Extract the [X, Y] coordinate from the center of the cell holding the provided text.  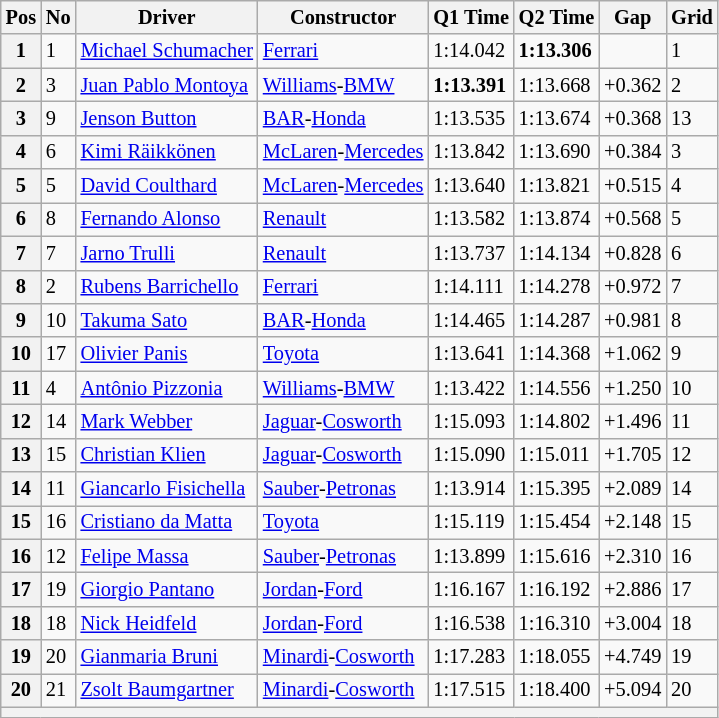
+5.094 [632, 690]
1:14.134 [556, 253]
1:13.391 [470, 85]
Nick Heidfeld [167, 623]
+1.705 [632, 455]
+4.749 [632, 657]
+2.886 [632, 589]
Zsolt Baumgartner [167, 690]
1:15.090 [470, 455]
1:13.674 [556, 118]
1:14.802 [556, 421]
1:16.310 [556, 623]
Jenson Button [167, 118]
Cristiano da Matta [167, 522]
+2.089 [632, 489]
Gianmaria Bruni [167, 657]
1:16.538 [470, 623]
1:13.668 [556, 85]
1:13.821 [556, 186]
Giancarlo Fisichella [167, 489]
+2.148 [632, 522]
1:16.192 [556, 589]
1:14.278 [556, 287]
+1.496 [632, 421]
Driver [167, 17]
1:13.914 [470, 489]
1:17.515 [470, 690]
1:14.287 [556, 320]
Pos [21, 17]
Jarno Trulli [167, 253]
1:14.556 [556, 388]
Mark Webber [167, 421]
1:15.454 [556, 522]
Kimi Räikkönen [167, 152]
Olivier Panis [167, 354]
+0.972 [632, 287]
Christian Klien [167, 455]
1:13.535 [470, 118]
+0.568 [632, 219]
Antônio Pizzonia [167, 388]
Q2 Time [556, 17]
Juan Pablo Montoya [167, 85]
1:13.422 [470, 388]
1:13.690 [556, 152]
+0.828 [632, 253]
21 [58, 690]
1:13.306 [556, 51]
Rubens Barrichello [167, 287]
David Coulthard [167, 186]
1:13.737 [470, 253]
Giorgio Pantano [167, 589]
Q1 Time [470, 17]
+3.004 [632, 623]
1:13.842 [470, 152]
Felipe Massa [167, 556]
+0.362 [632, 85]
1:15.093 [470, 421]
1:14.111 [470, 287]
1:13.640 [470, 186]
+0.981 [632, 320]
1:15.395 [556, 489]
1:14.465 [470, 320]
Gap [632, 17]
1:15.616 [556, 556]
+1.062 [632, 354]
1:15.119 [470, 522]
1:17.283 [470, 657]
1:13.899 [470, 556]
1:14.042 [470, 51]
+2.310 [632, 556]
1:14.368 [556, 354]
Takuma Sato [167, 320]
+0.515 [632, 186]
1:15.011 [556, 455]
+1.250 [632, 388]
Fernando Alonso [167, 219]
1:16.167 [470, 589]
Constructor [343, 17]
1:13.874 [556, 219]
Michael Schumacher [167, 51]
1:18.400 [556, 690]
1:13.641 [470, 354]
No [58, 17]
Grid [692, 17]
+0.384 [632, 152]
1:13.582 [470, 219]
1:18.055 [556, 657]
+0.368 [632, 118]
